Locate the cell with the specified text and output its [x, y] center coordinate. 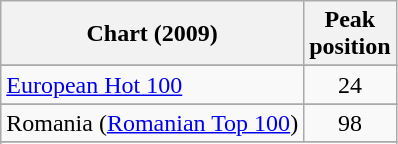
98 [350, 123]
Peakposition [350, 34]
Romania (Romanian Top 100) [152, 123]
Chart (2009) [152, 34]
24 [350, 85]
European Hot 100 [152, 85]
